Provide the [X, Y] coordinate of the cell's center where the given text is located.  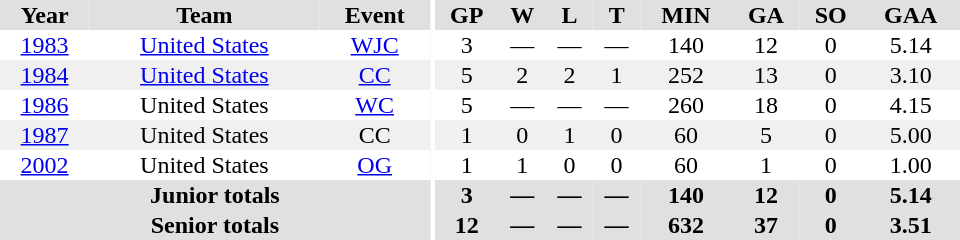
18 [766, 105]
GP [467, 15]
Junior totals [215, 195]
Event [375, 15]
L [570, 15]
MIN [686, 15]
3.10 [910, 75]
37 [766, 225]
OG [375, 165]
252 [686, 75]
GAA [910, 15]
260 [686, 105]
1987 [44, 135]
1984 [44, 75]
1986 [44, 105]
13 [766, 75]
632 [686, 225]
Senior totals [215, 225]
T [616, 15]
1983 [44, 45]
Team [204, 15]
5.00 [910, 135]
4.15 [910, 105]
WJC [375, 45]
Year [44, 15]
1.00 [910, 165]
GA [766, 15]
2002 [44, 165]
W [522, 15]
3.51 [910, 225]
SO [830, 15]
WC [375, 105]
